Extract the [X, Y] coordinate from the center of the cell holding the provided text.  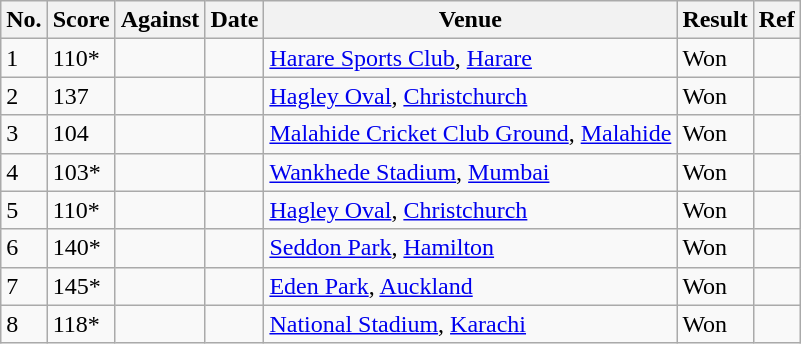
Result [715, 20]
104 [81, 134]
137 [81, 96]
8 [24, 324]
Venue [470, 20]
5 [24, 210]
4 [24, 172]
Ref [776, 20]
No. [24, 20]
Wankhede Stadium, Mumbai [470, 172]
7 [24, 286]
140* [81, 248]
Harare Sports Club, Harare [470, 58]
Score [81, 20]
2 [24, 96]
Malahide Cricket Club Ground, Malahide [470, 134]
Seddon Park, Hamilton [470, 248]
3 [24, 134]
6 [24, 248]
National Stadium, Karachi [470, 324]
118* [81, 324]
Eden Park, Auckland [470, 286]
Against [160, 20]
145* [81, 286]
103* [81, 172]
Date [234, 20]
1 [24, 58]
